Determine the (x, y) coordinate at the center of the cell enclosing the given text.  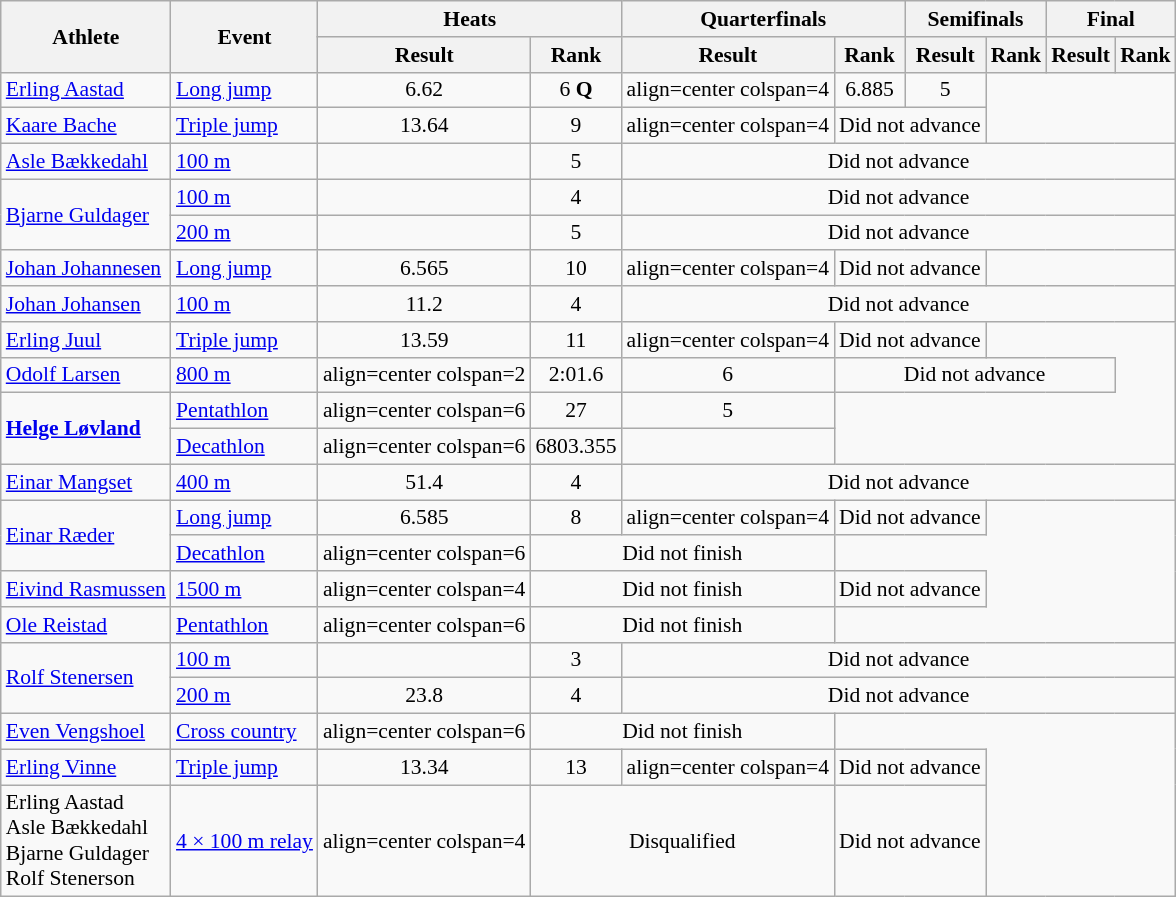
400 m (244, 482)
Eivind Rasmussen (86, 589)
13.64 (424, 126)
Erling Aastad Asle Bækkedahl Bjarne Guldager Rolf Stenerson (86, 841)
3 (576, 660)
align=center colspan=2 (424, 375)
Kaare Bache (86, 126)
13 (576, 767)
Odolf Larsen (86, 375)
Semifinals (976, 19)
2:01.6 (576, 375)
Even Vengshoel (86, 732)
6.585 (424, 518)
Heats (470, 19)
800 m (244, 375)
6 Q (576, 90)
6.885 (870, 90)
Asle Bækkedahl (86, 162)
Disqualified (682, 841)
Event (244, 36)
6.62 (424, 90)
51.4 (424, 482)
Bjarne Guldager (86, 214)
Athlete (86, 36)
Johan Johannesen (86, 269)
13.34 (424, 767)
Cross country (244, 732)
1500 m (244, 589)
Einar Mangset (86, 482)
23.8 (424, 696)
Erling Vinne (86, 767)
6803.355 (576, 447)
11 (576, 340)
8 (576, 518)
6 (728, 375)
4 × 100 m relay (244, 841)
6.565 (424, 269)
13.59 (424, 340)
27 (576, 411)
9 (576, 126)
Final (1110, 19)
Rolf Stenersen (86, 678)
10 (576, 269)
Ole Reistad (86, 625)
Einar Ræder (86, 536)
11.2 (424, 304)
Johan Johansen (86, 304)
Helge Løvland (86, 428)
Erling Juul (86, 340)
Erling Aastad (86, 90)
Quarterfinals (764, 19)
